Identify which cell holds the provided text, then report its (x, y) central coordinate. 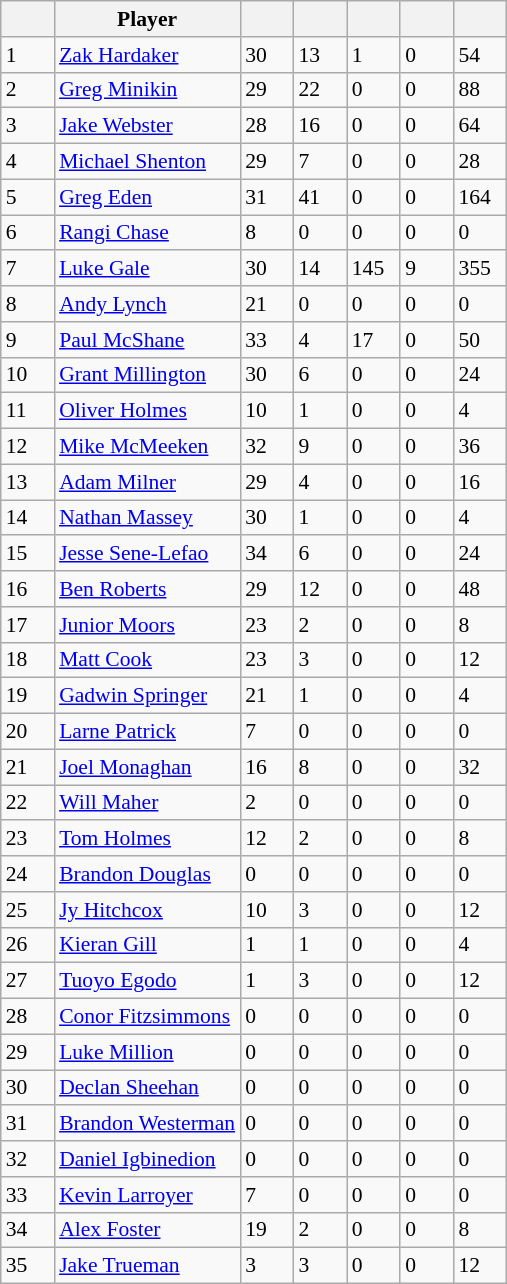
20 (28, 732)
27 (28, 981)
Jake Trueman (147, 1266)
Declan Sheehan (147, 1088)
Mike McMeeken (147, 447)
145 (374, 269)
164 (480, 197)
Kevin Larroyer (147, 1195)
Tuoyo Egodo (147, 981)
Daniel Igbinedion (147, 1159)
Will Maher (147, 803)
64 (480, 126)
Player (147, 19)
Luke Million (147, 1052)
Oliver Holmes (147, 411)
Andy Lynch (147, 304)
11 (28, 411)
Tom Holmes (147, 839)
5 (28, 197)
25 (28, 910)
Luke Gale (147, 269)
Jesse Sene-Lefao (147, 554)
36 (480, 447)
Brandon Douglas (147, 874)
Jake Webster (147, 126)
Joel Monaghan (147, 767)
15 (28, 554)
Ben Roberts (147, 589)
Nathan Massey (147, 518)
Michael Shenton (147, 162)
Zak Hardaker (147, 55)
Brandon Westerman (147, 1124)
355 (480, 269)
48 (480, 589)
35 (28, 1266)
Adam Milner (147, 482)
Gadwin Springer (147, 696)
Matt Cook (147, 660)
Greg Minikin (147, 90)
Kieran Gill (147, 945)
50 (480, 340)
88 (480, 90)
Conor Fitzsimmons (147, 1017)
54 (480, 55)
Greg Eden (147, 197)
Jy Hitchcox (147, 910)
Alex Foster (147, 1230)
41 (320, 197)
Junior Moors (147, 625)
Paul McShane (147, 340)
26 (28, 945)
18 (28, 660)
Grant Millington (147, 375)
Larne Patrick (147, 732)
Rangi Chase (147, 233)
